Search for the cell housing the specified text and yield its (x, y) center coordinate. 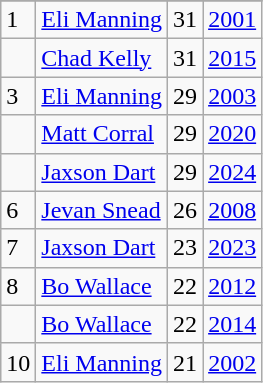
2023 (232, 248)
2001 (232, 20)
Jevan Snead (102, 210)
2014 (232, 324)
Matt Corral (102, 134)
1 (18, 20)
3 (18, 96)
Chad Kelly (102, 58)
8 (18, 286)
2015 (232, 58)
2002 (232, 362)
26 (186, 210)
2020 (232, 134)
7 (18, 248)
2012 (232, 286)
2024 (232, 172)
2008 (232, 210)
21 (186, 362)
23 (186, 248)
10 (18, 362)
6 (18, 210)
2003 (232, 96)
